Return (x, y) of the center of cell containing provided text 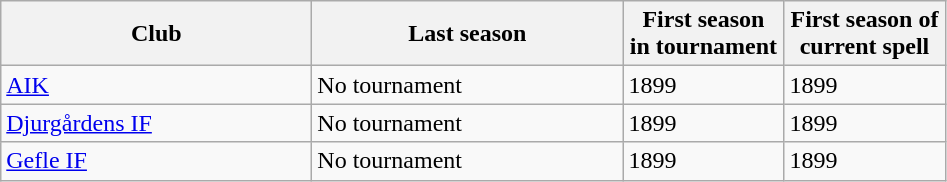
Last season (468, 34)
Club (156, 34)
AIK (156, 85)
Gefle IF (156, 161)
First season ofcurrent spell (864, 34)
Djurgårdens IF (156, 123)
First seasonin tournament (704, 34)
